Search for the cell housing the specified text and yield its (x, y) center coordinate. 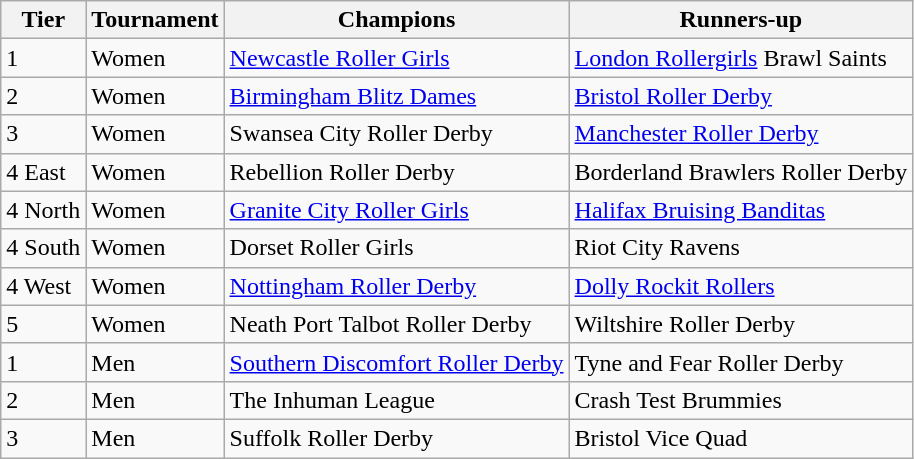
Riot City Ravens (741, 248)
4 West (44, 286)
The Inhuman League (396, 400)
Nottingham Roller Derby (396, 286)
Borderland Brawlers Roller Derby (741, 172)
Bristol Vice Quad (741, 438)
Tier (44, 20)
London Rollergirls Brawl Saints (741, 58)
5 (44, 324)
Runners-up (741, 20)
Swansea City Roller Derby (396, 134)
Newcastle Roller Girls (396, 58)
4 South (44, 248)
Granite City Roller Girls (396, 210)
Bristol Roller Derby (741, 96)
Halifax Bruising Banditas (741, 210)
Suffolk Roller Derby (396, 438)
4 North (44, 210)
4 East (44, 172)
Rebellion Roller Derby (396, 172)
Southern Discomfort Roller Derby (396, 362)
Wiltshire Roller Derby (741, 324)
Tournament (155, 20)
Dolly Rockit Rollers (741, 286)
Manchester Roller Derby (741, 134)
Dorset Roller Girls (396, 248)
Champions (396, 20)
Tyne and Fear Roller Derby (741, 362)
Neath Port Talbot Roller Derby (396, 324)
Crash Test Brummies (741, 400)
Birmingham Blitz Dames (396, 96)
